Locate the cell with the specified text and output its [x, y] center coordinate. 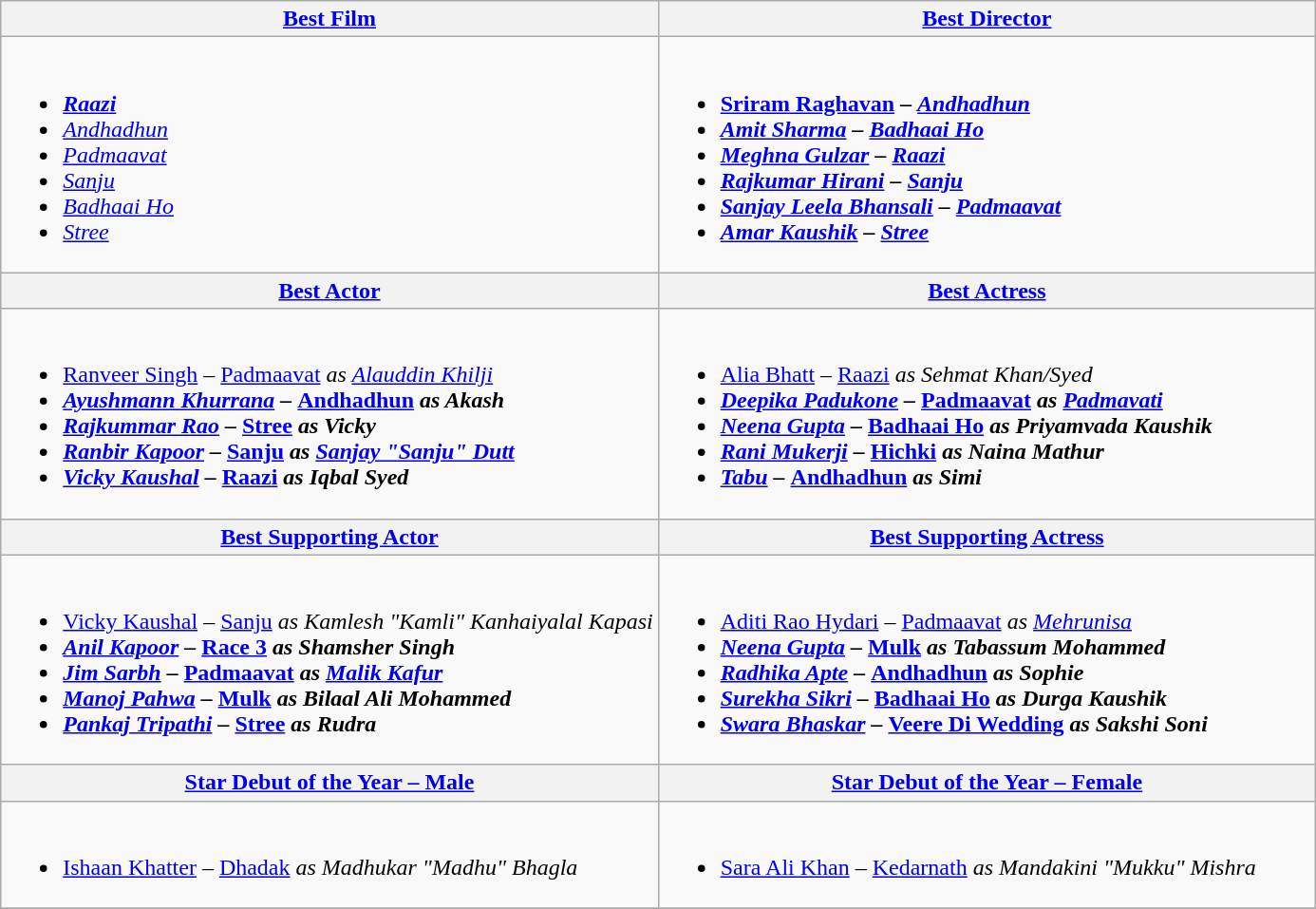
Best Actor [329, 291]
Best Supporting Actor [329, 537]
Best Actress [987, 291]
Best Supporting Actress [987, 537]
Sriram Raghavan – AndhadhunAmit Sharma – Badhaai HoMeghna Gulzar – RaaziRajkumar Hirani – SanjuSanjay Leela Bhansali – PadmaavatAmar Kaushik – Stree [987, 155]
Best Director [987, 19]
Sara Ali Khan – Kedarnath as Mandakini "Mukku" Mishra [987, 855]
Ishaan Khatter – Dhadak as Madhukar "Madhu" Bhagla [329, 855]
RaaziAndhadhunPadmaavatSanjuBadhaai HoStree [329, 155]
Star Debut of the Year – Female [987, 783]
Star Debut of the Year – Male [329, 783]
Best Film [329, 19]
